Scan for the cell matching the given text and deliver its [X, Y] coordinate at center. 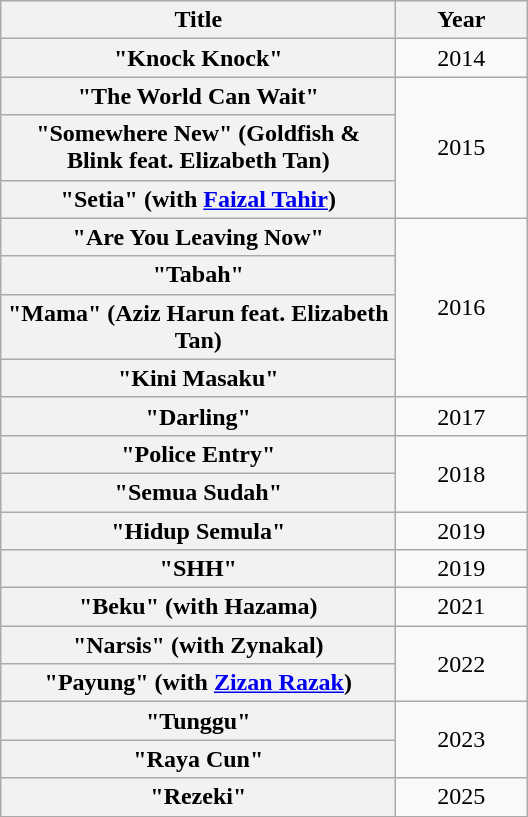
"Narsis" (with Zynakal) [198, 645]
"Beku" (with Hazama) [198, 607]
2023 [462, 740]
"Rezeki" [198, 797]
"Police Entry" [198, 454]
2018 [462, 473]
2022 [462, 664]
Title [198, 20]
2017 [462, 416]
2025 [462, 797]
"The World Can Wait" [198, 96]
"Payung" (with Zizan Razak) [198, 683]
"Hidup Semula" [198, 531]
"Kini Masaku" [198, 378]
"SHH" [198, 569]
"Knock Knock" [198, 58]
2021 [462, 607]
"Mama" (Aziz Harun feat. Elizabeth Tan) [198, 326]
"Setia" (with Faizal Tahir) [198, 199]
"Are You Leaving Now" [198, 237]
"Raya Cun" [198, 759]
"Darling" [198, 416]
Year [462, 20]
"Tabah" [198, 275]
"Tunggu" [198, 721]
"Somewhere New" (Goldfish & Blink feat. Elizabeth Tan) [198, 148]
2015 [462, 148]
"Semua Sudah" [198, 492]
2014 [462, 58]
2016 [462, 308]
